Determine the (x, y) coordinate at the center of the cell enclosing the given text.  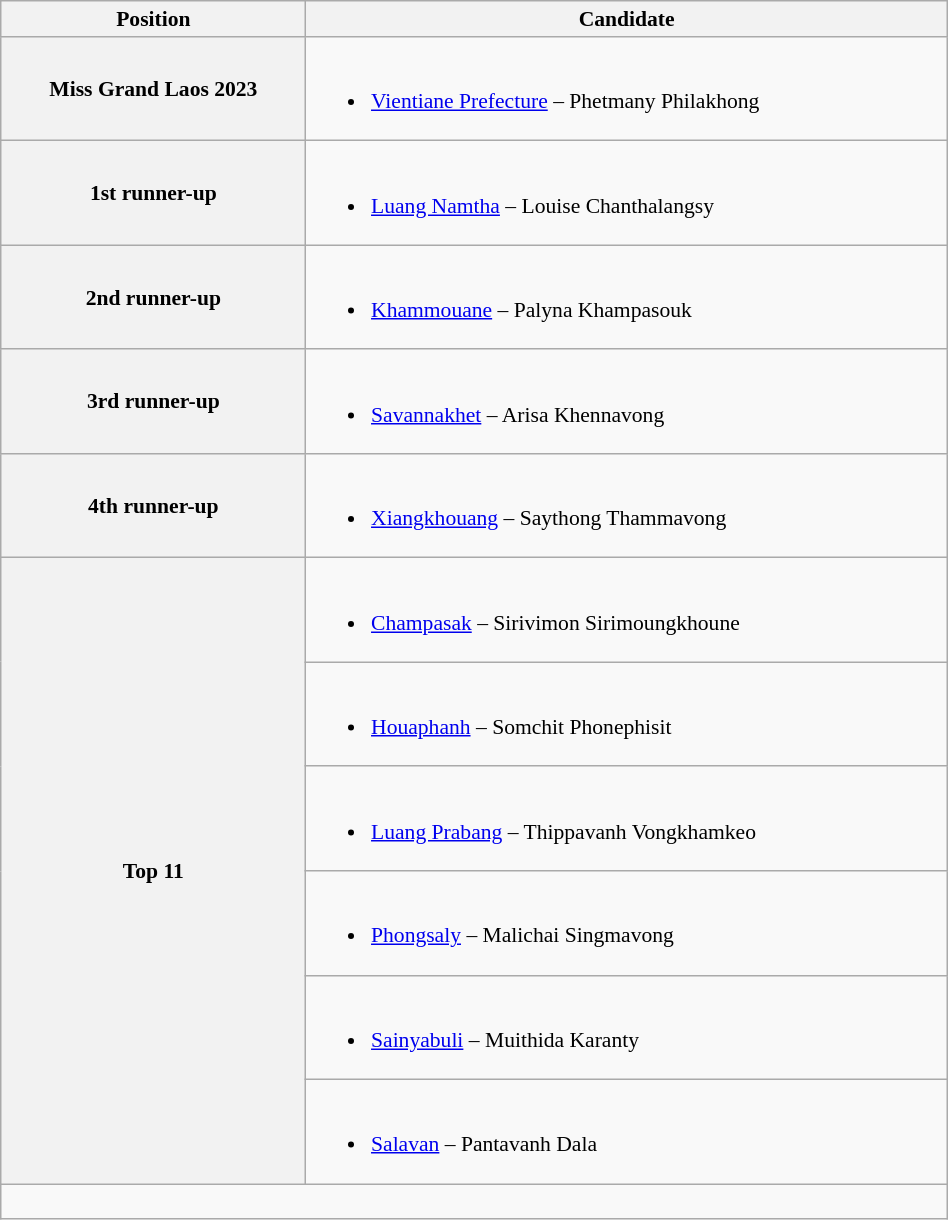
Luang Namtha – Louise Chanthalangsy (626, 193)
Miss Grand Laos 2023 (154, 89)
Savannakhet – Arisa Khennavong (626, 402)
Xiangkhouang – Saythong Thammavong (626, 506)
Phongsaly – Malichai Singmavong (626, 923)
Houaphanh – Somchit Phonephisit (626, 715)
Luang Prabang – Thippavanh Vongkhamkeo (626, 819)
Khammouane – Palyna Khampasouk (626, 297)
Salavan – Pantavanh Dala (626, 1132)
3rd runner-up (154, 402)
Champasak – Sirivimon Sirimoungkhoune (626, 610)
4th runner-up (154, 506)
Sainyabuli – Muithida Karanty (626, 1027)
Candidate (626, 19)
1st runner-up (154, 193)
Top 11 (154, 871)
Vientiane Prefecture – Phetmany Philakhong (626, 89)
2nd runner-up (154, 297)
Position (154, 19)
